Provide the [X, Y] coordinate of the cell's center where the given text is located.  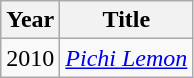
Pichi Lemon [126, 58]
2010 [30, 58]
Year [30, 20]
Title [126, 20]
